Pinpoint the cell where the given text exists, returning its [X, Y] midpoint coordinate. 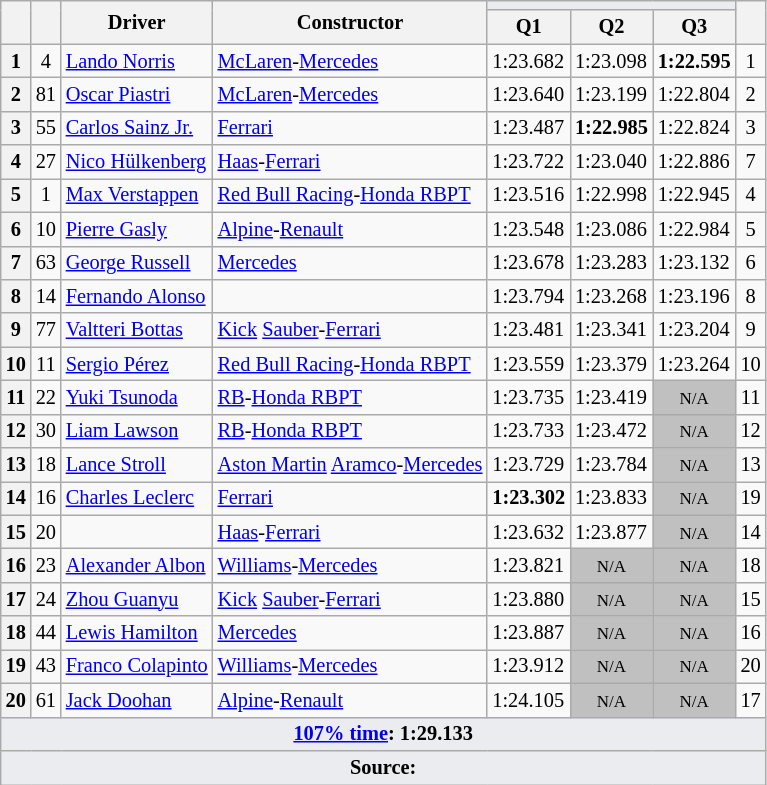
1:22.945 [694, 195]
1:23.640 [528, 94]
George Russell [137, 263]
Zhou Guanyu [137, 599]
1:23.086 [612, 229]
1:23.682 [528, 61]
27 [46, 162]
Charles Leclerc [137, 498]
Valtteri Bottas [137, 330]
1:23.481 [528, 330]
22 [46, 397]
1:23.341 [612, 330]
1:23.877 [612, 532]
1:23.559 [528, 364]
1:23.268 [612, 296]
1:23.548 [528, 229]
1:23.419 [612, 397]
55 [46, 128]
1:23.733 [528, 431]
1:23.283 [612, 263]
1:23.196 [694, 296]
1:22.985 [612, 128]
Carlos Sainz Jr. [137, 128]
1:23.833 [612, 498]
107% time: 1:29.133 [384, 734]
Lewis Hamilton [137, 633]
1:23.487 [528, 128]
Sergio Pérez [137, 364]
Lando Norris [137, 61]
1:23.379 [612, 364]
1:23.821 [528, 565]
63 [46, 263]
1:22.998 [612, 195]
1:23.632 [528, 532]
1:23.040 [612, 162]
1:23.794 [528, 296]
1:22.595 [694, 61]
Franco Colapinto [137, 666]
61 [46, 700]
1:24.105 [528, 700]
Source: [384, 767]
81 [46, 94]
1:23.912 [528, 666]
Pierre Gasly [137, 229]
Liam Lawson [137, 431]
24 [46, 599]
1:23.735 [528, 397]
Alexander Albon [137, 565]
1:23.516 [528, 195]
Aston Martin Aramco-Mercedes [350, 465]
Yuki Tsunoda [137, 397]
1:23.204 [694, 330]
1:23.729 [528, 465]
1:22.886 [694, 162]
1:22.804 [694, 94]
Lance Stroll [137, 465]
1:22.824 [694, 128]
44 [46, 633]
Constructor [350, 22]
Oscar Piastri [137, 94]
Jack Doohan [137, 700]
23 [46, 565]
Nico Hülkenberg [137, 162]
1:23.098 [612, 61]
Driver [137, 22]
1:23.722 [528, 162]
Max Verstappen [137, 195]
1:23.678 [528, 263]
1:23.199 [612, 94]
1:23.132 [694, 263]
Q3 [694, 27]
Q2 [612, 27]
Fernando Alonso [137, 296]
Q1 [528, 27]
1:23.302 [528, 498]
77 [46, 330]
1:23.472 [612, 431]
1:23.880 [528, 599]
43 [46, 666]
1:23.784 [612, 465]
1:23.887 [528, 633]
1:22.984 [694, 229]
1:23.264 [694, 364]
30 [46, 431]
